Determine the (x, y) coordinate at the center of the cell enclosing the given text.  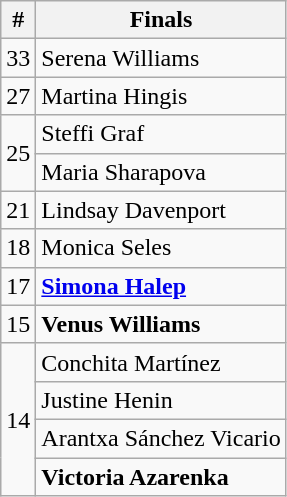
Justine Henin (161, 400)
Martina Hingis (161, 96)
Venus Williams (161, 324)
Monica Seles (161, 248)
Lindsay Davenport (161, 210)
25 (18, 153)
Conchita Martínez (161, 362)
15 (18, 324)
Arantxa Sánchez Vicario (161, 438)
33 (18, 58)
14 (18, 419)
Serena Williams (161, 58)
Simona Halep (161, 286)
Victoria Azarenka (161, 477)
18 (18, 248)
27 (18, 96)
# (18, 20)
Maria Sharapova (161, 172)
21 (18, 210)
Finals (161, 20)
17 (18, 286)
Steffi Graf (161, 134)
